Output the (X, Y) coordinate of the center of the cell containing the given text.  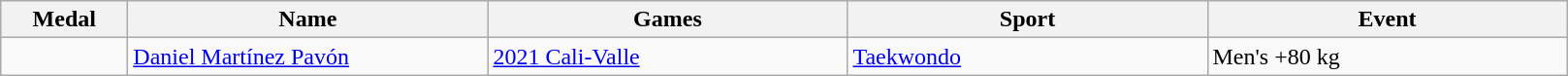
Taekwondo (1028, 57)
Daniel Martínez Pavón (308, 57)
Sport (1028, 19)
Games (667, 19)
Men's +80 kg (1387, 57)
Name (308, 19)
Event (1387, 19)
2021 Cali-Valle (667, 57)
Medal (64, 19)
